Return the [x, y] coordinate for the center point of the cell that contains the specified text.  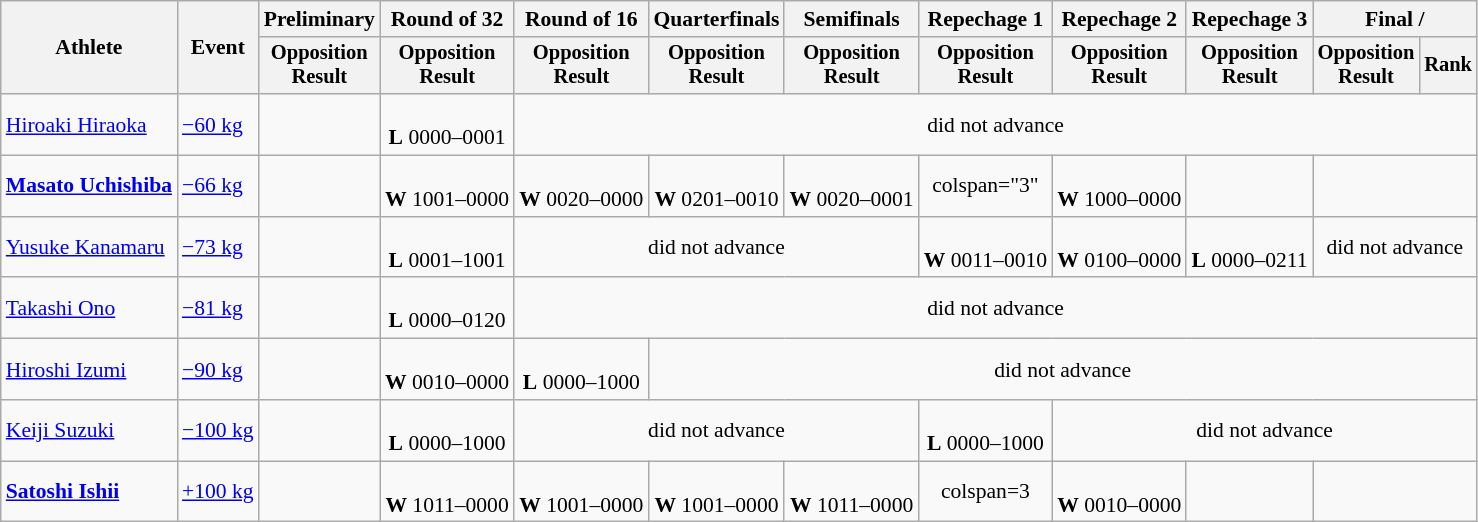
Semifinals [851, 19]
W 0011–0010 [986, 248]
Event [218, 48]
Quarterfinals [716, 19]
−73 kg [218, 248]
Repechage 2 [1119, 19]
W 0020–0000 [581, 186]
L 0000–0001 [447, 124]
Keiji Suzuki [89, 430]
W 1000–0000 [1119, 186]
Repechage 3 [1249, 19]
Takashi Ono [89, 308]
Athlete [89, 48]
−81 kg [218, 308]
+100 kg [218, 492]
Yusuke Kanamaru [89, 248]
Repechage 1 [986, 19]
Round of 32 [447, 19]
Hiroshi Izumi [89, 370]
Round of 16 [581, 19]
−66 kg [218, 186]
−90 kg [218, 370]
L 0000–0211 [1249, 248]
Preliminary [320, 19]
W 0201–0010 [716, 186]
colspan="3" [986, 186]
L 0001–1001 [447, 248]
W 0100–0000 [1119, 248]
−60 kg [218, 124]
Rank [1448, 66]
Final / [1395, 19]
Masato Uchishiba [89, 186]
L 0000–0120 [447, 308]
Satoshi Ishii [89, 492]
colspan=3 [986, 492]
−100 kg [218, 430]
Hiroaki Hiraoka [89, 124]
W 0020–0001 [851, 186]
